Detect which cell encompasses the target text, then output its (X, Y) center coordinate. 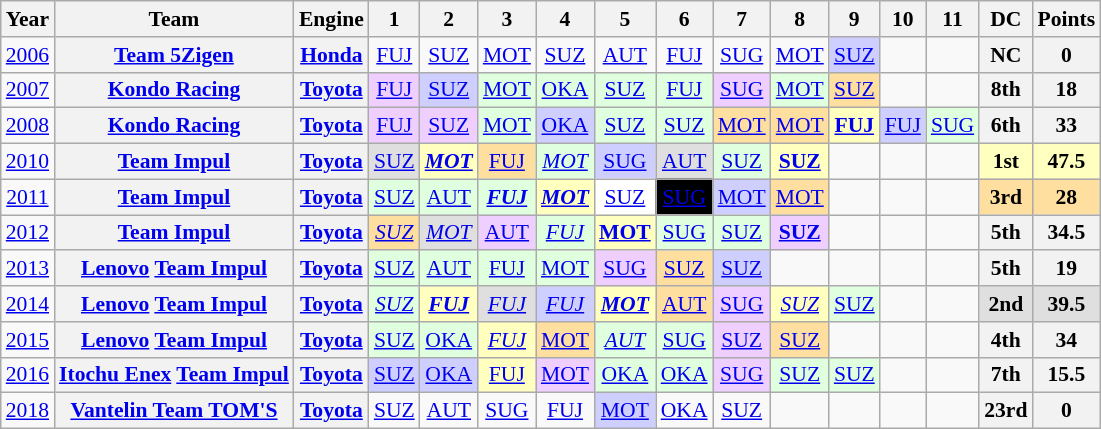
3rd (1006, 197)
4th (1006, 340)
2007 (28, 90)
Engine (332, 19)
3 (507, 19)
19 (1066, 269)
2016 (28, 375)
47.5 (1066, 162)
7th (1006, 375)
34.5 (1066, 233)
2015 (28, 340)
39.5 (1066, 304)
33 (1066, 126)
7 (742, 19)
Itochu Enex Team Impul (174, 375)
15.5 (1066, 375)
6 (684, 19)
10 (903, 19)
2018 (28, 411)
Team (174, 19)
Points (1066, 19)
1 (394, 19)
11 (952, 19)
DC (1006, 19)
Team 5Zigen (174, 55)
23rd (1006, 411)
2013 (28, 269)
9 (854, 19)
2 (449, 19)
Honda (332, 55)
34 (1066, 340)
Year (28, 19)
NC (1006, 55)
1st (1006, 162)
4 (565, 19)
28 (1066, 197)
2014 (28, 304)
6th (1006, 126)
18 (1066, 90)
8 (800, 19)
2012 (28, 233)
2006 (28, 55)
Vantelin Team TOM'S (174, 411)
2010 (28, 162)
2011 (28, 197)
8th (1006, 90)
2nd (1006, 304)
2008 (28, 126)
5 (625, 19)
